Return [X, Y] of the center of cell containing provided text 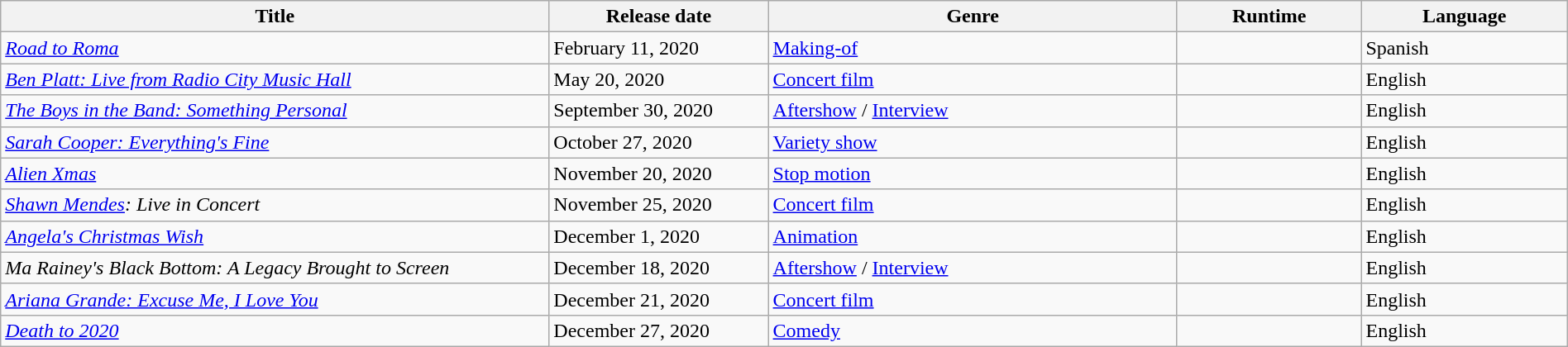
Release date [658, 17]
November 25, 2020 [658, 205]
Shawn Mendes: Live in Concert [275, 205]
December 27, 2020 [658, 330]
December 1, 2020 [658, 236]
February 11, 2020 [658, 48]
Making-of [973, 48]
November 20, 2020 [658, 173]
Sarah Cooper: Everything's Fine [275, 142]
Ma Rainey's Black Bottom: A Legacy Brought to Screen [275, 268]
Alien Xmas [275, 173]
Animation [973, 236]
Road to Roma [275, 48]
May 20, 2020 [658, 79]
The Boys in the Band: Something Personal [275, 111]
December 21, 2020 [658, 299]
Spanish [1464, 48]
Ben Platt: Live from Radio City Music Hall [275, 79]
Title [275, 17]
October 27, 2020 [658, 142]
Angela's Christmas Wish [275, 236]
Stop motion [973, 173]
Variety show [973, 142]
Death to 2020 [275, 330]
Comedy [973, 330]
September 30, 2020 [658, 111]
Ariana Grande: Excuse Me, I Love You [275, 299]
Genre [973, 17]
Runtime [1269, 17]
December 18, 2020 [658, 268]
Language [1464, 17]
